Identify which cell holds the provided text, then report its [X, Y] central coordinate. 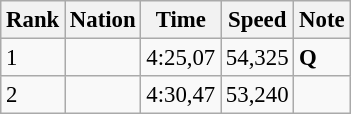
Note [322, 20]
Nation [103, 20]
4:25,07 [181, 58]
Rank [33, 20]
Q [322, 58]
Time [181, 20]
Speed [258, 20]
54,325 [258, 58]
4:30,47 [181, 95]
2 [33, 95]
53,240 [258, 95]
1 [33, 58]
